For the text-containing cell, return its midpoint in [x, y] coordinate format. 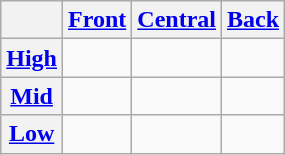
Low [32, 134]
Front [98, 20]
Back [254, 20]
Mid [32, 96]
High [32, 58]
Central [177, 20]
